Search for the cell housing the specified text and yield its (x, y) center coordinate. 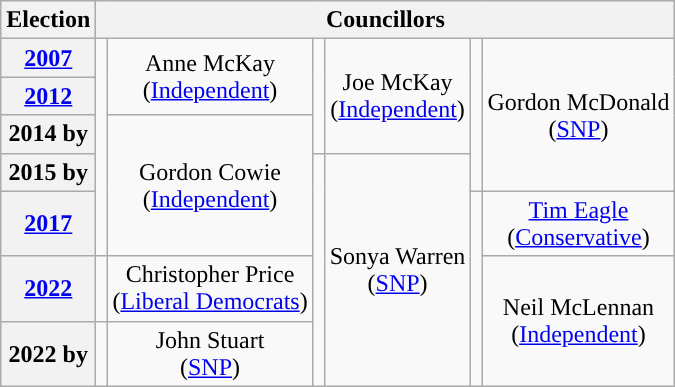
Anne McKay(Independent) (210, 77)
John Stuart(SNP) (210, 354)
Neil McLennan(Independent) (578, 321)
Sonya Warren(SNP) (398, 270)
2022 (48, 288)
Joe McKay(Independent) (398, 96)
Gordon Cowie(Independent) (210, 186)
Tim Eagle(Conservative) (578, 224)
2022 by (48, 354)
Christopher Price (Liberal Democrats) (210, 288)
Gordon McDonald(SNP) (578, 115)
Councillors (386, 20)
2007 (48, 58)
2015 by (48, 172)
Election (48, 20)
2017 (48, 224)
2012 (48, 96)
2014 by (48, 134)
